Identify which cell holds the provided text, then report its (X, Y) central coordinate. 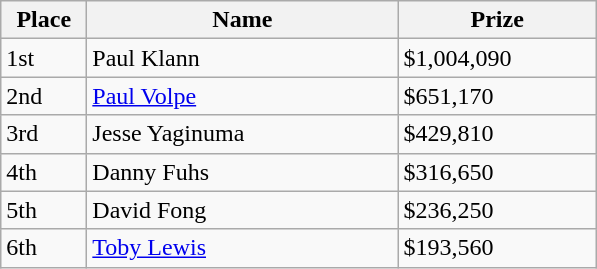
3rd (44, 134)
$651,170 (498, 96)
$316,650 (498, 172)
Toby Lewis (242, 248)
1st (44, 58)
5th (44, 210)
Prize (498, 20)
Place (44, 20)
$1,004,090 (498, 58)
Paul Klann (242, 58)
David Fong (242, 210)
2nd (44, 96)
$429,810 (498, 134)
$236,250 (498, 210)
4th (44, 172)
Paul Volpe (242, 96)
Jesse Yaginuma (242, 134)
Danny Fuhs (242, 172)
$193,560 (498, 248)
Name (242, 20)
6th (44, 248)
